Find where the given text appears and provide that cell's center as (x, y) coordinate. 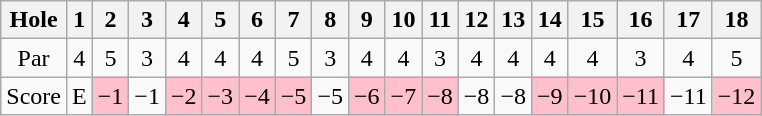
Score (34, 96)
14 (550, 20)
8 (330, 20)
−7 (404, 96)
Hole (34, 20)
15 (592, 20)
7 (294, 20)
−9 (550, 96)
17 (688, 20)
2 (110, 20)
1 (79, 20)
18 (736, 20)
16 (641, 20)
−10 (592, 96)
12 (476, 20)
−4 (258, 96)
−6 (366, 96)
Par (34, 58)
−2 (184, 96)
6 (258, 20)
−3 (220, 96)
10 (404, 20)
9 (366, 20)
11 (440, 20)
E (79, 96)
−12 (736, 96)
13 (514, 20)
